Determine the [x, y] coordinate at the center of the cell enclosing the given text.  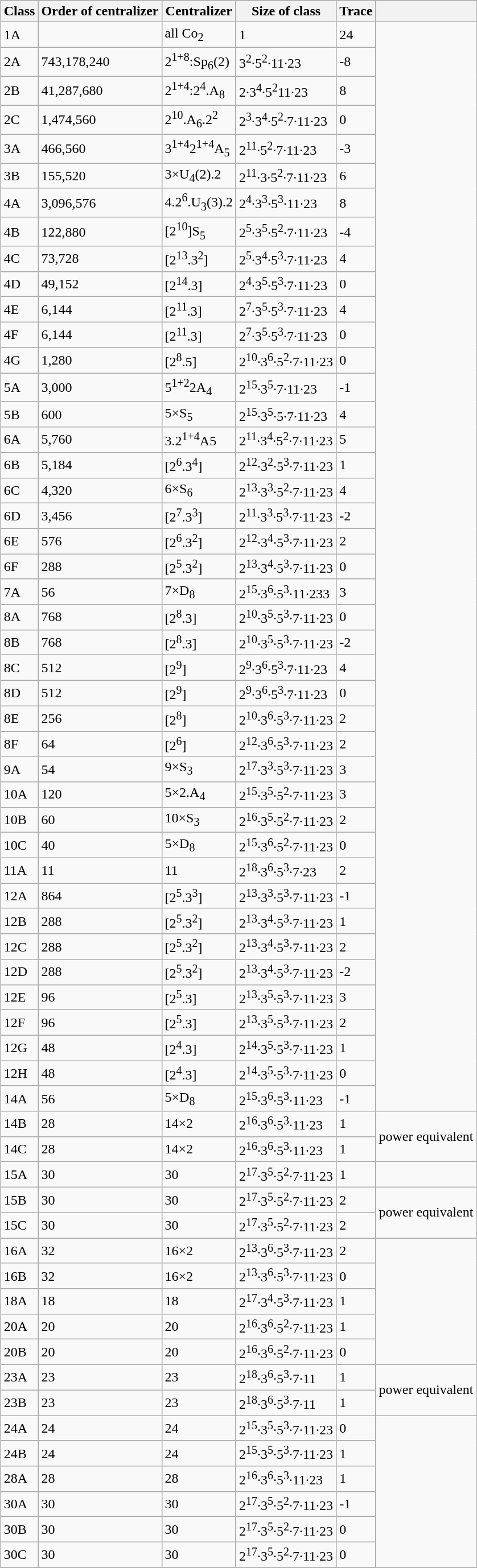
6E [19, 541]
[210]S5 [199, 232]
[213.32] [199, 259]
21+4:24.A8 [199, 91]
7A [19, 591]
60 [100, 820]
3A [19, 149]
5B [19, 414]
6B [19, 465]
211·52·7·11·23 [286, 149]
15C [19, 1225]
1A [19, 35]
16B [19, 1276]
10×S3 [199, 820]
14A [19, 1099]
10B [19, 820]
215·35·7·11·23 [286, 388]
6D [19, 516]
9×S3 [199, 769]
5A [19, 388]
12C [19, 946]
Trace [356, 11]
15B [19, 1200]
10C [19, 845]
12F [19, 1023]
2·34·5211·23 [286, 91]
1,280 [100, 361]
23B [19, 1402]
743,178,240 [100, 61]
4A [19, 202]
215·36·53·11·23 [286, 1099]
[28.5] [199, 361]
6A [19, 440]
all Co2 [199, 35]
864 [100, 896]
12G [19, 1048]
212·34·53·7·11·23 [286, 541]
213·33·52·7·11·23 [286, 490]
215·36·53·11·233 [286, 591]
3×U4(2).2 [199, 175]
7×D8 [199, 591]
54 [100, 769]
20B [19, 1352]
25·35·52·7·11·23 [286, 232]
4D [19, 284]
-8 [356, 61]
218·36·53·7·23 [286, 870]
32·52·11·23 [286, 61]
15A [19, 1175]
6C [19, 490]
210·36·53·7·11·23 [286, 719]
4G [19, 361]
25·34·53·7·11·23 [286, 259]
210.A6.22 [199, 119]
51+22A4 [199, 388]
-4 [356, 232]
24A [19, 1429]
23A [19, 1377]
8D [19, 693]
Class [19, 11]
41,287,680 [100, 91]
8E [19, 719]
4E [19, 309]
4C [19, 259]
3B [19, 175]
12B [19, 921]
10A [19, 795]
12H [19, 1074]
2A [19, 61]
4,320 [100, 490]
24·33·53·11·23 [286, 202]
120 [100, 795]
24B [19, 1454]
5×S5 [199, 414]
30B [19, 1530]
3,456 [100, 516]
16A [19, 1251]
5,184 [100, 465]
600 [100, 414]
12E [19, 998]
8B [19, 643]
9A [19, 769]
6×S6 [199, 490]
[26.32] [199, 541]
21+8:Sp6(2) [199, 61]
213·33·53·7·11·23 [286, 896]
2B [19, 91]
217·34·53·7·11·23 [286, 1301]
216·35·52·7·11·23 [286, 820]
211·33·53·7·11·23 [286, 516]
3,000 [100, 388]
215·35·5·7·11·23 [286, 414]
11A [19, 870]
64 [100, 744]
212·32·53·7·11·23 [286, 465]
Order of centralizer [100, 11]
3.21+4A5 [199, 440]
210·36·52·7·11·23 [286, 361]
4.26.U3(3).2 [199, 202]
[214.3] [199, 284]
30A [19, 1504]
212·36·53·7·11·23 [286, 744]
18A [19, 1301]
20A [19, 1326]
256 [100, 719]
466,560 [100, 149]
14C [19, 1149]
8F [19, 744]
[26] [199, 744]
40 [100, 845]
4F [19, 334]
49,152 [100, 284]
[27.33] [199, 516]
Centralizer [199, 11]
215·35·52·7·11·23 [286, 795]
12A [19, 896]
3,096,576 [100, 202]
[26.34] [199, 465]
122,880 [100, 232]
155,520 [100, 175]
211·34·52·7·11·23 [286, 440]
215·36·52·7·11·23 [286, 845]
4B [19, 232]
73,728 [100, 259]
5 [356, 440]
-3 [356, 149]
2C [19, 119]
28A [19, 1479]
1,474,560 [100, 119]
31+421+4A5 [199, 149]
[28] [199, 719]
576 [100, 541]
6F [19, 566]
6 [356, 175]
8C [19, 668]
30C [19, 1555]
217·33·53·7·11·23 [286, 769]
23·34·52·7·11·23 [286, 119]
Size of class [286, 11]
211·3·52·7·11·23 [286, 175]
12D [19, 973]
8A [19, 618]
5,760 [100, 440]
24·35·53·7·11·23 [286, 284]
5×2.A4 [199, 795]
14B [19, 1124]
[25.33] [199, 896]
